Search for the cell housing the specified text and yield its (X, Y) center coordinate. 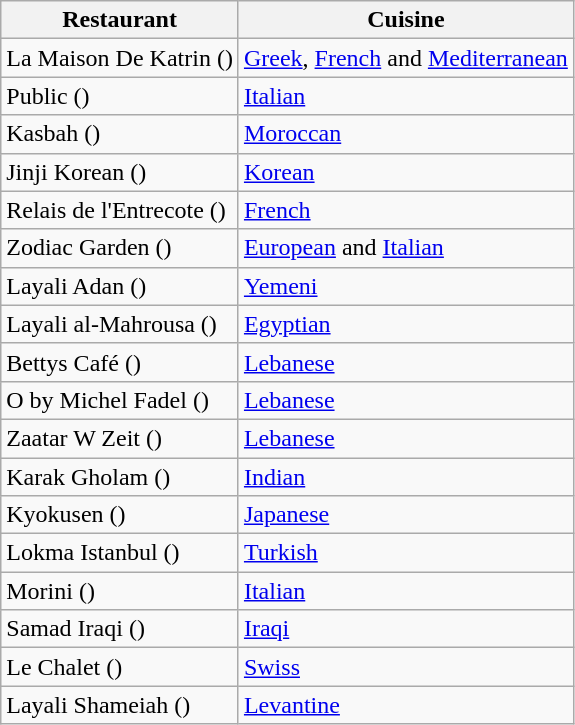
Lokma Istanbul () (120, 553)
Iraqi (406, 629)
European and Italian (406, 248)
Restaurant (120, 20)
Indian (406, 477)
La Maison De Katrin () (120, 58)
Turkish (406, 553)
Public () (120, 96)
O by Michel Fadel () (120, 400)
Swiss (406, 667)
Egyptian (406, 324)
Japanese (406, 515)
Jinji Korean () (120, 172)
Korean (406, 172)
Cuisine (406, 20)
Le Chalet () (120, 667)
Layali Adan () (120, 286)
Morini () (120, 591)
Zaatar W Zeit () (120, 438)
Kyokusen () (120, 515)
Zodiac Garden () (120, 248)
Levantine (406, 705)
French (406, 210)
Bettys Café () (120, 362)
Kasbah () (120, 134)
Greek, French and Mediterranean (406, 58)
Samad Iraqi () (120, 629)
Layali Shameiah () (120, 705)
Yemeni (406, 286)
Relais de l'Entrecote () (120, 210)
Karak Gholam () (120, 477)
Layali al-Mahrousa () (120, 324)
Moroccan (406, 134)
